Detect which cell encompasses the target text, then output its (x, y) center coordinate. 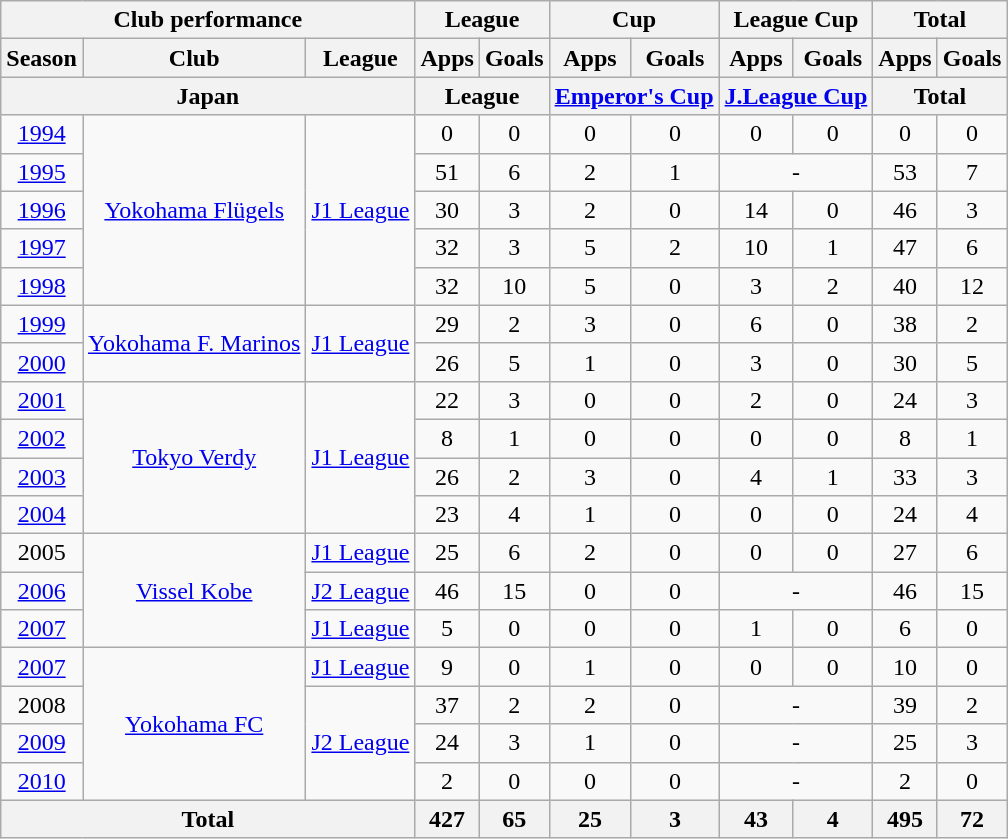
27 (905, 553)
12 (972, 286)
1998 (42, 286)
33 (905, 477)
Cup (634, 20)
9 (447, 667)
72 (972, 819)
Japan (208, 96)
Season (42, 58)
Tokyo Verdy (194, 457)
Vissel Kobe (194, 591)
Yokohama Flügels (194, 210)
47 (905, 248)
2002 (42, 438)
427 (447, 819)
22 (447, 400)
14 (756, 210)
7 (972, 172)
1996 (42, 210)
2010 (42, 781)
53 (905, 172)
43 (756, 819)
39 (905, 705)
29 (447, 324)
2008 (42, 705)
1995 (42, 172)
2001 (42, 400)
Emperor's Cup (634, 96)
1997 (42, 248)
23 (447, 515)
Yokohama F. Marinos (194, 343)
495 (905, 819)
Club (194, 58)
J.League Cup (796, 96)
2004 (42, 515)
37 (447, 705)
League Cup (796, 20)
2005 (42, 553)
65 (514, 819)
40 (905, 286)
1994 (42, 134)
2009 (42, 743)
2006 (42, 591)
2000 (42, 362)
Club performance (208, 20)
38 (905, 324)
51 (447, 172)
2003 (42, 477)
1999 (42, 324)
Yokohama FC (194, 724)
